Provide the (x, y) coordinate of the cell's center where the given text is located.  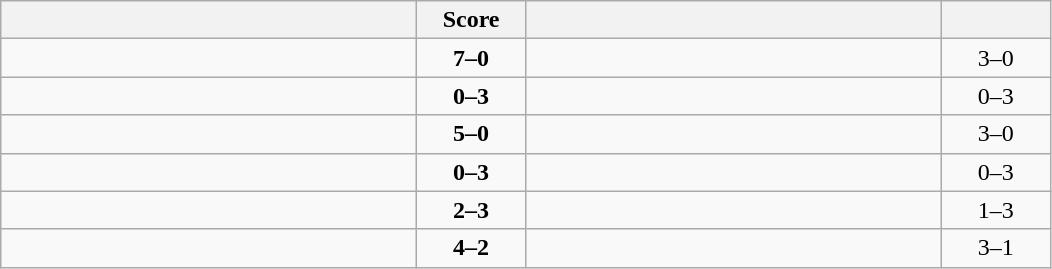
7–0 (472, 58)
1–3 (996, 210)
4–2 (472, 248)
Score (472, 20)
5–0 (472, 134)
2–3 (472, 210)
3–1 (996, 248)
